Scan for the cell matching the given text and deliver its (X, Y) coordinate at center. 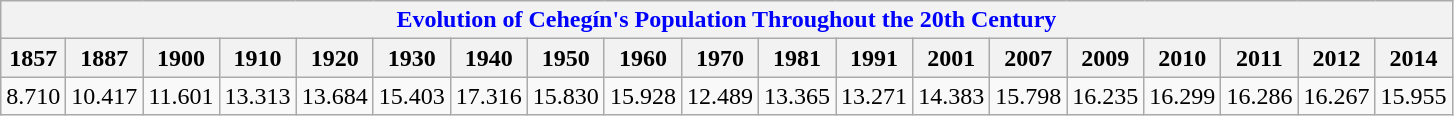
2012 (1336, 58)
1960 (642, 58)
15.403 (412, 96)
13.365 (796, 96)
Evolution of Cehegín's Population Throughout the 20th Century (726, 20)
10.417 (104, 96)
2007 (1028, 58)
12.489 (720, 96)
15.955 (1414, 96)
1900 (181, 58)
16.286 (1260, 96)
17.316 (488, 96)
1991 (874, 58)
16.267 (1336, 96)
15.830 (566, 96)
1910 (258, 58)
14.383 (952, 96)
2010 (1182, 58)
1857 (34, 58)
1940 (488, 58)
2011 (1260, 58)
16.235 (1106, 96)
13.684 (334, 96)
2014 (1414, 58)
15.928 (642, 96)
1887 (104, 58)
1950 (566, 58)
1930 (412, 58)
13.271 (874, 96)
15.798 (1028, 96)
13.313 (258, 96)
11.601 (181, 96)
1970 (720, 58)
8.710 (34, 96)
1920 (334, 58)
2001 (952, 58)
2009 (1106, 58)
16.299 (1182, 96)
1981 (796, 58)
